Extract the [x, y] coordinate from the center of the cell holding the provided text.  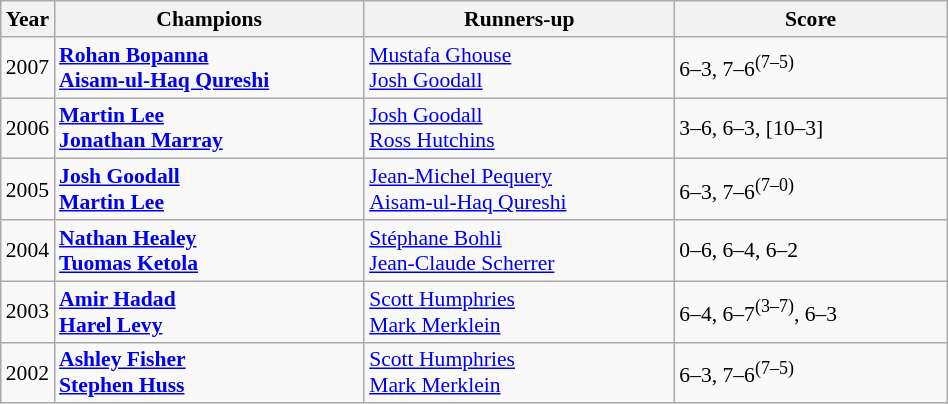
2003 [28, 312]
2006 [28, 128]
Rohan Bopanna Aisam-ul-Haq Qureshi [209, 68]
Amir Hadad Harel Levy [209, 312]
Score [810, 19]
Martin Lee Jonathan Marray [209, 128]
2007 [28, 68]
2005 [28, 190]
Stéphane Bohli Jean-Claude Scherrer [519, 250]
Mustafa Ghouse Josh Goodall [519, 68]
Josh Goodall Ross Hutchins [519, 128]
6–3, 7–6(7–0) [810, 190]
0–6, 6–4, 6–2 [810, 250]
Year [28, 19]
Ashley Fisher Stephen Huss [209, 372]
2002 [28, 372]
Champions [209, 19]
Josh Goodall Martin Lee [209, 190]
2004 [28, 250]
Nathan Healey Tuomas Ketola [209, 250]
Jean-Michel Pequery Aisam-ul-Haq Qureshi [519, 190]
3–6, 6–3, [10–3] [810, 128]
Runners-up [519, 19]
6–4, 6–7(3–7), 6–3 [810, 312]
